Return the (x, y) coordinate for the center point of the cell that contains the specified text.  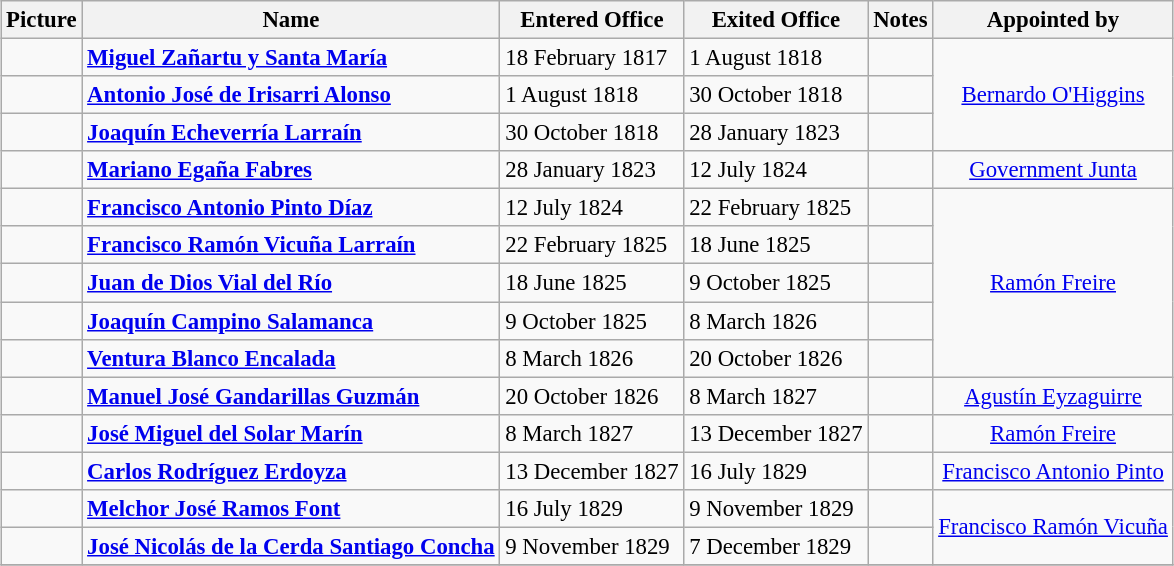
Exited Office (776, 20)
Appointed by (1053, 20)
Entered Office (592, 20)
Mariano Egaña Fabres (291, 170)
José Nicolás de la Cerda Santiago Concha (291, 546)
Francisco Ramón Vicuña Larraín (291, 245)
Name (291, 20)
Miguel Zañartu y Santa María (291, 58)
Ventura Blanco Encalada (291, 358)
Government Junta (1053, 170)
Notes (900, 20)
Francisco Antonio Pinto (1053, 471)
Francisco Ramón Vicuña (1053, 528)
Joaquín Echeverría Larraín (291, 133)
Picture (42, 20)
7 December 1829 (776, 546)
Juan de Dios Vial del Río (291, 283)
Manuel José Gandarillas Guzmán (291, 396)
Melchor José Ramos Font (291, 509)
18 February 1817 (592, 58)
Bernardo O'Higgins (1053, 96)
Francisco Antonio Pinto Díaz (291, 208)
José Miguel del Solar Marín (291, 433)
Agustín Eyzaguirre (1053, 396)
Antonio José de Irisarri Alonso (291, 95)
Joaquín Campino Salamanca (291, 321)
Carlos Rodríguez Erdoyza (291, 471)
